Return (X, Y) of the center of cell containing provided text 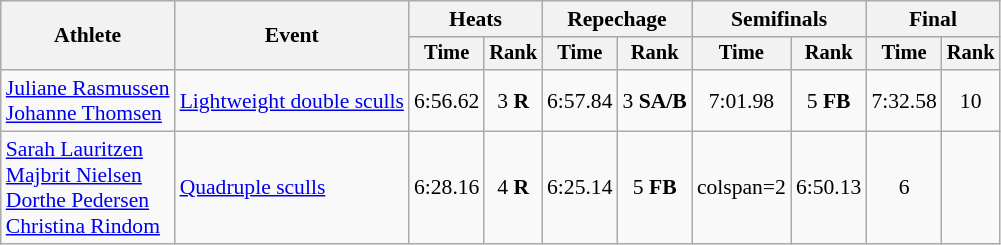
Event (292, 36)
6:25.14 (580, 188)
6:28.16 (446, 188)
7:32.58 (904, 100)
Lightweight double sculls (292, 100)
Repechage (617, 19)
Final (932, 19)
6 (904, 188)
6:56.62 (446, 100)
7:01.98 (742, 100)
Juliane RasmussenJohanne Thomsen (88, 100)
3 R (513, 100)
Athlete (88, 36)
Semifinals (780, 19)
colspan=2 (742, 188)
3 SA/B (655, 100)
10 (971, 100)
Sarah LauritzenMajbrit NielsenDorthe PedersenChristina Rindom (88, 188)
Heats (476, 19)
Quadruple sculls (292, 188)
6:50.13 (828, 188)
4 R (513, 188)
6:57.84 (580, 100)
